Search for the cell housing the specified text and yield its [X, Y] center coordinate. 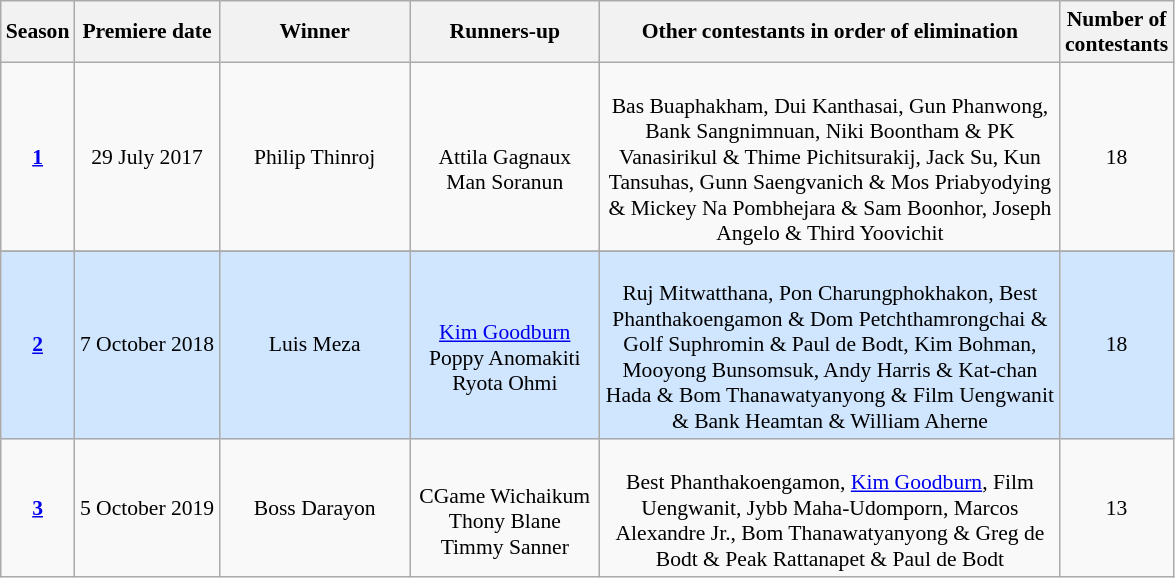
13 [1116, 509]
Attila Gagnaux Man Soranun [505, 156]
CGame Wichaikum Thony Blane Timmy Sanner [505, 509]
Luis Meza [315, 346]
7 October 2018 [146, 346]
2 [38, 346]
Other contestants in order of elimination [830, 32]
3 [38, 509]
Season [38, 32]
Boss Darayon [315, 509]
1 [38, 156]
Premiere date [146, 32]
Philip Thinroj [315, 156]
5 October 2019 [146, 509]
Winner [315, 32]
Runners-up [505, 32]
29 July 2017 [146, 156]
Kim Goodburn Poppy Anomakiti Ryota Ohmi [505, 346]
Number of contestants [1116, 32]
